Search for the cell housing the specified text and yield its [X, Y] center coordinate. 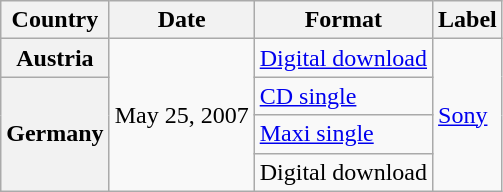
Format [343, 20]
May 25, 2007 [182, 115]
Austria [55, 58]
CD single [343, 96]
Sony [468, 115]
Date [182, 20]
Maxi single [343, 134]
Germany [55, 134]
Label [468, 20]
Country [55, 20]
